Capture the cell that displays the provided text and extract its [x, y] central coordinate. 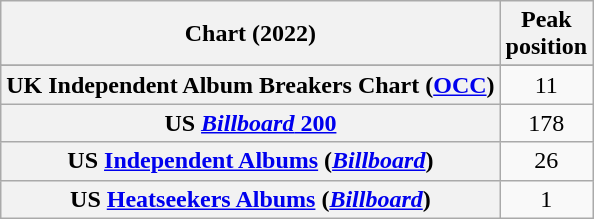
178 [546, 123]
US Billboard 200 [250, 123]
Chart (2022) [250, 34]
Peakposition [546, 34]
1 [546, 199]
US Heatseekers Albums (Billboard) [250, 199]
26 [546, 161]
11 [546, 85]
UK Independent Album Breakers Chart (OCC) [250, 85]
US Independent Albums (Billboard) [250, 161]
